Output the (x, y) coordinate of the center of the cell containing the given text.  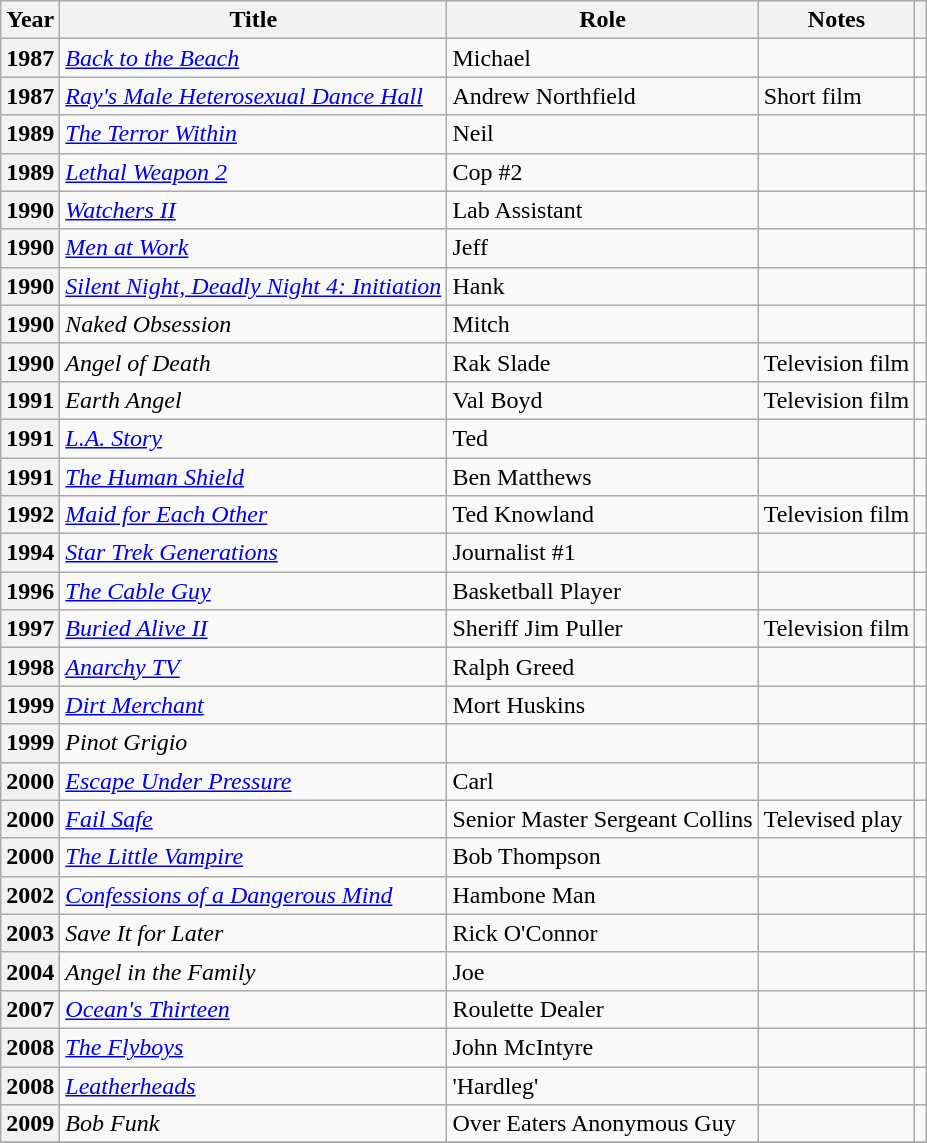
Ocean's Thirteen (254, 1009)
Bob Thompson (602, 857)
Buried Alive II (254, 629)
John McIntyre (602, 1047)
Lab Assistant (602, 210)
Bob Funk (254, 1124)
Fail Safe (254, 819)
2003 (30, 933)
Val Boyd (602, 400)
Role (602, 20)
Ray's Male Heterosexual Dance Hall (254, 96)
Angel of Death (254, 362)
Naked Obsession (254, 324)
Pinot Grigio (254, 743)
Lethal Weapon 2 (254, 172)
2004 (30, 971)
Andrew Northfield (602, 96)
Notes (836, 20)
Rick O'Connor (602, 933)
Hambone Man (602, 895)
Men at Work (254, 248)
Save It for Later (254, 933)
Mort Huskins (602, 705)
Senior Master Sergeant Collins (602, 819)
Maid for Each Other (254, 515)
Hank (602, 286)
Watchers II (254, 210)
Confessions of a Dangerous Mind (254, 895)
Rak Slade (602, 362)
Angel in the Family (254, 971)
Ralph Greed (602, 667)
Earth Angel (254, 400)
Cop #2 (602, 172)
2002 (30, 895)
Televised play (836, 819)
1998 (30, 667)
Back to the Beach (254, 58)
The Little Vampire (254, 857)
1997 (30, 629)
Ben Matthews (602, 477)
Silent Night, Deadly Night 4: Initiation (254, 286)
Mitch (602, 324)
Basketball Player (602, 591)
Jeff (602, 248)
2007 (30, 1009)
L.A. Story (254, 438)
Leatherheads (254, 1085)
The Flyboys (254, 1047)
Roulette Dealer (602, 1009)
The Terror Within (254, 134)
Year (30, 20)
Escape Under Pressure (254, 781)
Anarchy TV (254, 667)
Ted Knowland (602, 515)
1992 (30, 515)
Carl (602, 781)
The Cable Guy (254, 591)
Sheriff Jim Puller (602, 629)
'Hardleg' (602, 1085)
Dirt Merchant (254, 705)
Title (254, 20)
Neil (602, 134)
Michael (602, 58)
Over Eaters Anonymous Guy (602, 1124)
1996 (30, 591)
Short film (836, 96)
Ted (602, 438)
1994 (30, 553)
2009 (30, 1124)
Journalist #1 (602, 553)
The Human Shield (254, 477)
Star Trek Generations (254, 553)
Joe (602, 971)
